Pinpoint the cell where the given text exists, returning its [X, Y] midpoint coordinate. 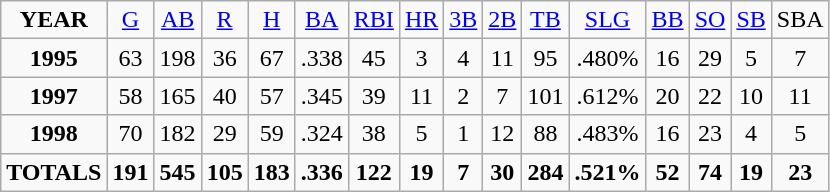
1995 [54, 58]
SBA [800, 20]
122 [374, 172]
183 [272, 172]
63 [130, 58]
.480% [608, 58]
.345 [322, 96]
2 [464, 96]
2B [502, 20]
59 [272, 134]
H [272, 20]
58 [130, 96]
3 [421, 58]
95 [546, 58]
88 [546, 134]
BA [322, 20]
20 [668, 96]
SO [710, 20]
BB [668, 20]
545 [178, 172]
38 [374, 134]
SB [751, 20]
22 [710, 96]
198 [178, 58]
36 [224, 58]
40 [224, 96]
105 [224, 172]
101 [546, 96]
45 [374, 58]
RBI [374, 20]
G [130, 20]
52 [668, 172]
1998 [54, 134]
TOTALS [54, 172]
.521% [608, 172]
67 [272, 58]
165 [178, 96]
182 [178, 134]
1 [464, 134]
.338 [322, 58]
TB [546, 20]
AB [178, 20]
.324 [322, 134]
SLG [608, 20]
57 [272, 96]
70 [130, 134]
191 [130, 172]
YEAR [54, 20]
.336 [322, 172]
74 [710, 172]
R [224, 20]
.483% [608, 134]
284 [546, 172]
HR [421, 20]
39 [374, 96]
12 [502, 134]
30 [502, 172]
1997 [54, 96]
.612% [608, 96]
3B [464, 20]
10 [751, 96]
